Return the (X, Y) coordinate for the center point of the cell that contains the specified text.  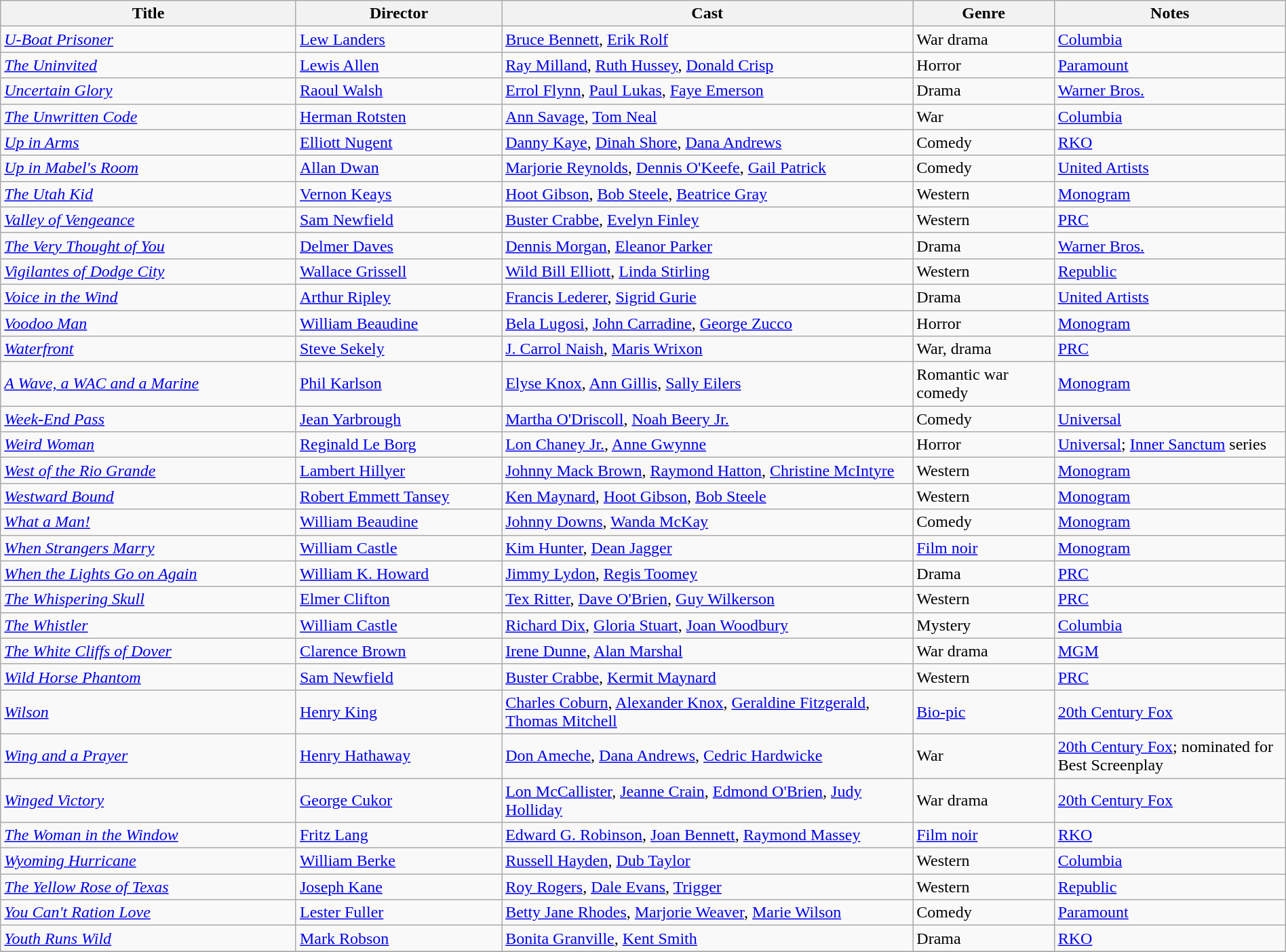
Johnny Downs, Wanda McKay (707, 522)
Vigilantes of Dodge City (149, 271)
The Utah Kid (149, 194)
Henry Hathaway (399, 755)
U-Boat Prisoner (149, 39)
George Cukor (399, 800)
Winged Victory (149, 800)
Bela Lugosi, John Carradine, George Zucco (707, 323)
When the Lights Go on Again (149, 574)
Youth Runs Wild (149, 938)
Allan Dwan (399, 168)
Reginald Le Borg (399, 445)
Lew Landers (399, 39)
Kim Hunter, Dean Jagger (707, 548)
Richard Dix, Gloria Stuart, Joan Woodbury (707, 625)
Title (149, 14)
Jimmy Lydon, Regis Toomey (707, 574)
Weird Woman (149, 445)
Universal (1169, 419)
Dennis Morgan, Eleanor Parker (707, 245)
The Whispering Skull (149, 599)
Robert Emmett Tansey (399, 496)
The Woman in the Window (149, 835)
Voice in the Wind (149, 297)
You Can't Ration Love (149, 913)
Tex Ritter, Dave O'Brien, Guy Wilkerson (707, 599)
Notes (1169, 14)
Marjorie Reynolds, Dennis O'Keefe, Gail Patrick (707, 168)
Russell Hayden, Dub Taylor (707, 861)
Voodoo Man (149, 323)
Don Ameche, Dana Andrews, Cedric Hardwicke (707, 755)
Lon Chaney Jr., Anne Gwynne (707, 445)
Elyse Knox, Ann Gillis, Sally Eilers (707, 384)
MGM (1169, 651)
Edward G. Robinson, Joan Bennett, Raymond Massey (707, 835)
The Uninvited (149, 65)
The White Cliffs of Dover (149, 651)
War, drama (983, 349)
The Yellow Rose of Texas (149, 887)
Bio-pic (983, 712)
Charles Coburn, Alexander Knox, Geraldine Fitzgerald, Thomas Mitchell (707, 712)
Irene Dunne, Alan Marshal (707, 651)
William Berke (399, 861)
A Wave, a WAC and a Marine (149, 384)
Wing and a Prayer (149, 755)
Bonita Granville, Kent Smith (707, 938)
Buster Crabbe, Kermit Maynard (707, 677)
When Strangers Marry (149, 548)
Ray Milland, Ruth Hussey, Donald Crisp (707, 65)
Lambert Hillyer (399, 471)
Herman Rotsten (399, 117)
Ken Maynard, Hoot Gibson, Bob Steele (707, 496)
Elmer Clifton (399, 599)
Universal; Inner Sanctum series (1169, 445)
Westward Bound (149, 496)
Waterfront (149, 349)
Lewis Allen (399, 65)
Arthur Ripley (399, 297)
Wilson (149, 712)
Wild Bill Elliott, Linda Stirling (707, 271)
Betty Jane Rhodes, Marjorie Weaver, Marie Wilson (707, 913)
The Whistler (149, 625)
Henry King (399, 712)
Vernon Keays (399, 194)
Lon McCallister, Jeanne Crain, Edmond O'Brien, Judy Holliday (707, 800)
Errol Flynn, Paul Lukas, Faye Emerson (707, 91)
Mark Robson (399, 938)
Danny Kaye, Dinah Shore, Dana Andrews (707, 142)
Buster Crabbe, Evelyn Finley (707, 220)
Genre (983, 14)
Raoul Walsh (399, 91)
The Unwritten Code (149, 117)
Wyoming Hurricane (149, 861)
Mystery (983, 625)
Wallace Grissell (399, 271)
Cast (707, 14)
Lester Fuller (399, 913)
20th Century Fox; nominated for Best Screenplay (1169, 755)
Ann Savage, Tom Neal (707, 117)
Hoot Gibson, Bob Steele, Beatrice Gray (707, 194)
West of the Rio Grande (149, 471)
Delmer Daves (399, 245)
Week-End Pass (149, 419)
Martha O'Driscoll, Noah Beery Jr. (707, 419)
Valley of Vengeance (149, 220)
Up in Mabel's Room (149, 168)
Joseph Kane (399, 887)
Director (399, 14)
Francis Lederer, Sigrid Gurie (707, 297)
Jean Yarbrough (399, 419)
William K. Howard (399, 574)
Bruce Bennett, Erik Rolf (707, 39)
Clarence Brown (399, 651)
Phil Karlson (399, 384)
Fritz Lang (399, 835)
Roy Rogers, Dale Evans, Trigger (707, 887)
Up in Arms (149, 142)
Johnny Mack Brown, Raymond Hatton, Christine McIntyre (707, 471)
Steve Sekely (399, 349)
What a Man! (149, 522)
Wild Horse Phantom (149, 677)
J. Carrol Naish, Maris Wrixon (707, 349)
Romantic war comedy (983, 384)
The Very Thought of You (149, 245)
Elliott Nugent (399, 142)
Uncertain Glory (149, 91)
